For the text-containing cell, return its midpoint in (x, y) coordinate format. 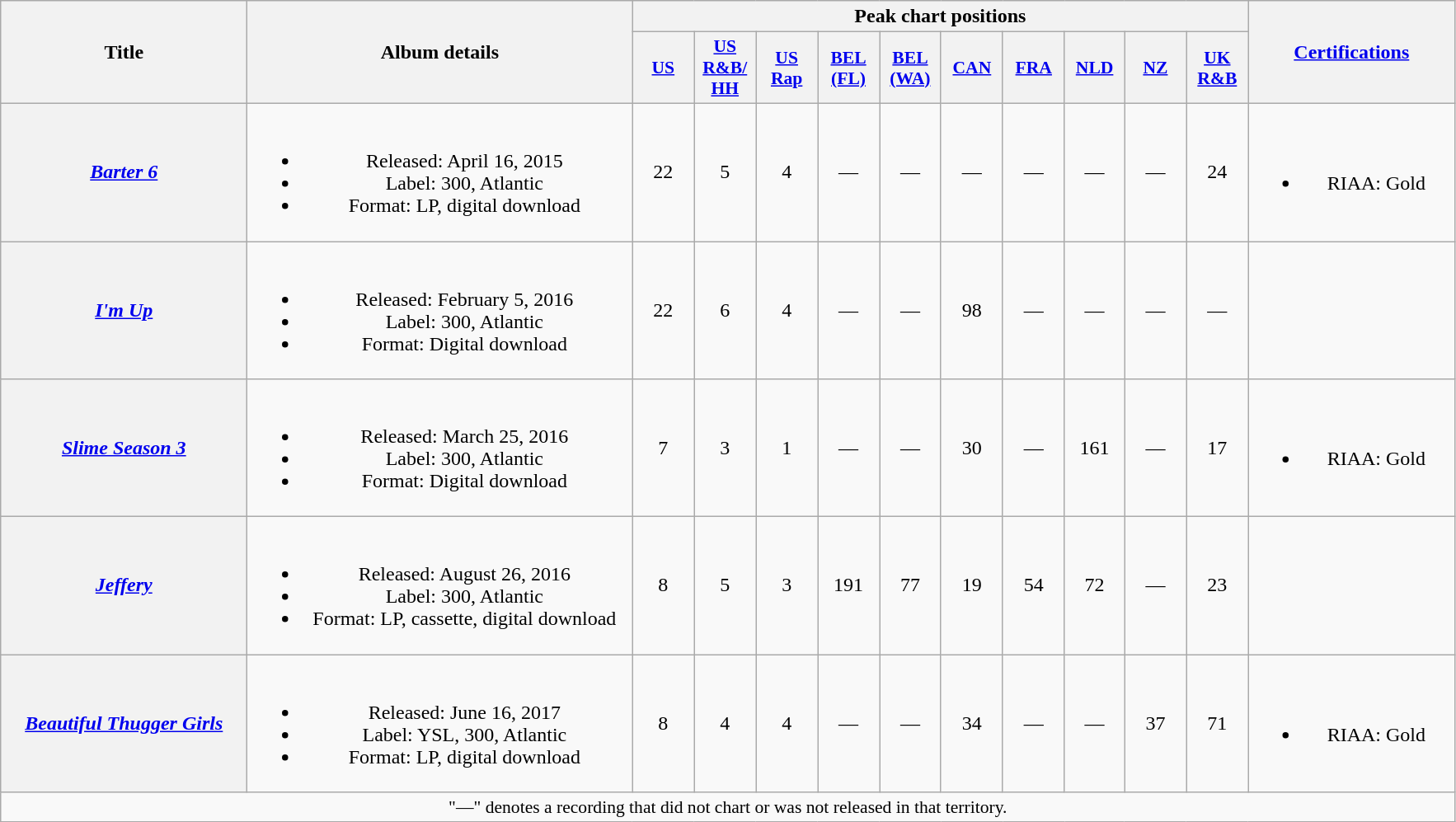
71 (1217, 724)
37 (1156, 724)
Album details (440, 53)
161 (1095, 449)
Beautiful Thugger Girls (124, 724)
7 (663, 449)
Jeffery (124, 585)
30 (971, 449)
UK R&B (1217, 68)
BEL(WA) (910, 68)
Certifications (1352, 53)
USR&B/HH (726, 68)
Released: April 16, 2015Label: 300, AtlanticFormat: LP, digital download (440, 171)
NZ (1156, 68)
24 (1217, 171)
Released: February 5, 2016Label: 300, AtlanticFormat: Digital download (440, 310)
Title (124, 53)
USRap (787, 68)
19 (971, 585)
54 (1034, 585)
23 (1217, 585)
"—" denotes a recording that did not chart or was not released in that territory. (728, 807)
CAN (971, 68)
US (663, 68)
77 (910, 585)
Barter 6 (124, 171)
Released: August 26, 2016Label: 300, AtlanticFormat: LP, cassette, digital download (440, 585)
Released: June 16, 2017Label: YSL, 300, AtlanticFormat: LP, digital download (440, 724)
Released: March 25, 2016Label: 300, AtlanticFormat: Digital download (440, 449)
I'm Up (124, 310)
17 (1217, 449)
NLD (1095, 68)
Slime Season 3 (124, 449)
6 (726, 310)
1 (787, 449)
Peak chart positions (940, 16)
BEL(FL) (849, 68)
191 (849, 585)
34 (971, 724)
98 (971, 310)
72 (1095, 585)
FRA (1034, 68)
